Scan for the cell matching the given text and deliver its [X, Y] coordinate at center. 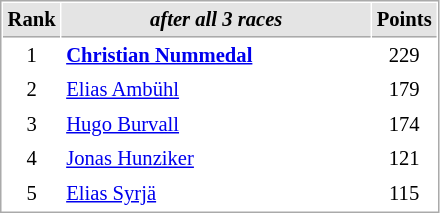
Elias Ambühl [216, 90]
229 [404, 56]
179 [404, 90]
Rank [32, 20]
Jonas Hunziker [216, 158]
Hugo Burvall [216, 124]
1 [32, 56]
174 [404, 124]
115 [404, 194]
121 [404, 158]
after all 3 races [216, 20]
Points [404, 20]
Christian Nummedal [216, 56]
Elias Syrjä [216, 194]
3 [32, 124]
4 [32, 158]
2 [32, 90]
5 [32, 194]
